Provide the (X, Y) coordinate of the cell's center where the given text is located.  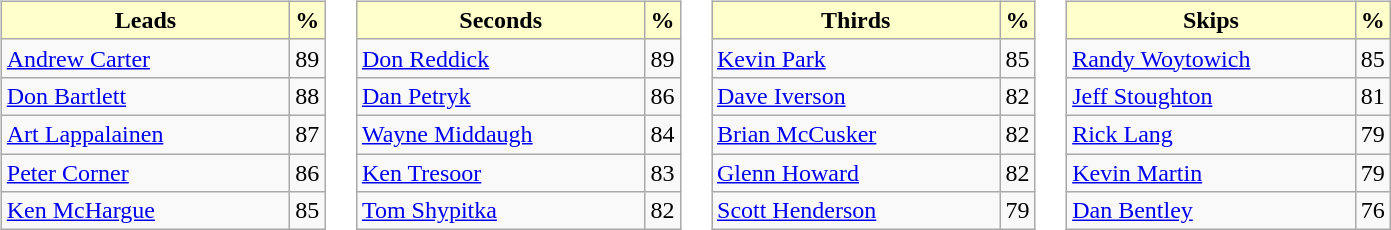
Thirds (856, 20)
81 (1372, 96)
Rick Lang (1212, 134)
Skips (1212, 20)
84 (662, 134)
Art Lappalainen (146, 134)
Dan Bentley (1212, 211)
76 (1372, 211)
Dave Iverson (856, 96)
Jeff Stoughton (1212, 96)
83 (662, 173)
Tom Shypitka (500, 211)
Glenn Howard (856, 173)
Brian McCusker (856, 134)
Seconds (500, 20)
Ken Tresoor (500, 173)
Kevin Martin (1212, 173)
Kevin Park (856, 58)
Leads (146, 20)
88 (308, 96)
Andrew Carter (146, 58)
Randy Woytowich (1212, 58)
Scott Henderson (856, 211)
Peter Corner (146, 173)
Don Bartlett (146, 96)
Don Reddick (500, 58)
Ken McHargue (146, 211)
Dan Petryk (500, 96)
Wayne Middaugh (500, 134)
87 (308, 134)
